From the cell containing the given text, extract its center point as [x, y] coordinate. 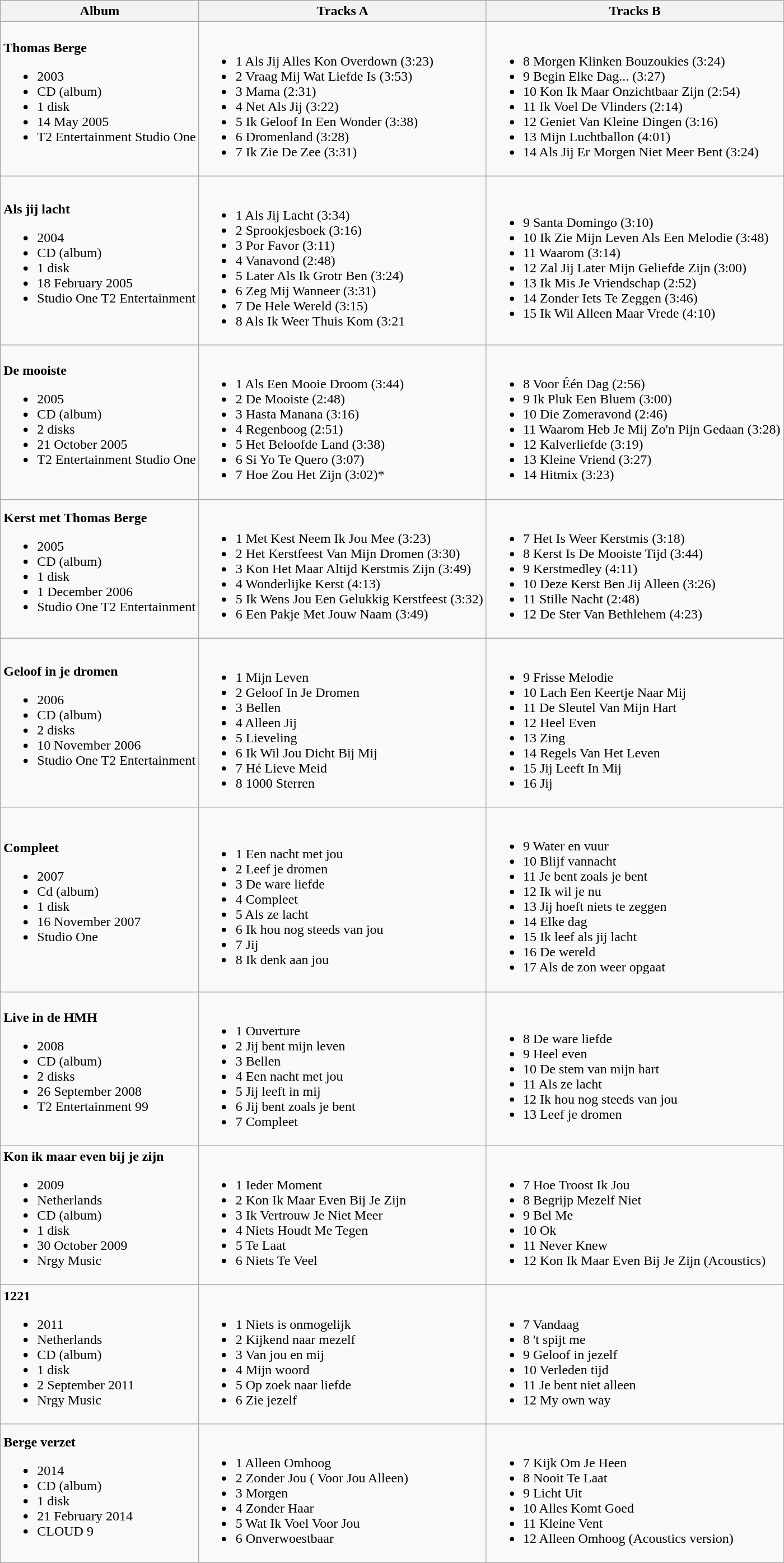
Geloof in je dromen2006CD (album)2 disks10 November 2006Studio One T2 Entertainment [100, 723]
Kon ik maar even bij je zijn2009NetherlandsCD (album)1 disk30 October 2009Nrgy Music [100, 1215]
Thomas Berge2003CD (album)1 disk14 May 2005T2 Entertainment Studio One [100, 99]
Live in de HMH2008CD (album)2 disks26 September 2008T2 Entertainment 99 [100, 1069]
7 Kijk Om Je Heen8 Nooit Te Laat9 Licht Uit10 Alles Komt Goed11 Kleine Vent12 Alleen Omhoog (Acoustics version) [635, 1493]
Compleet2007Cd (album)1 disk16 November 2007Studio One [100, 900]
7 Vandaag8 't spijt me9 Geloof in jezelf10 Verleden tijd11 Je bent niet alleen12 My own way [635, 1354]
Berge verzet2014CD (album)1 disk21 February 2014CLOUD 9 [100, 1493]
7 Hoe Troost Ik Jou8 Begrijp Mezelf Niet9 Bel Me10 Ok11 Never Knew12 Kon Ik Maar Even Bij Je Zijn (Acoustics) [635, 1215]
1 Alleen Omhoog2 Zonder Jou ( Voor Jou Alleen)3 Morgen4 Zonder Haar5 Wat Ik Voel Voor Jou6 Onverwoestbaar [343, 1493]
1 Ieder Moment2 Kon Ik Maar Even Bij Je Zijn3 Ik Vertrouw Je Niet Meer4 Niets Houdt Me Tegen5 Te Laat6 Niets Te Veel [343, 1215]
1 Ouverture2 Jij bent mijn leven3 Bellen4 Een nacht met jou5 Jij leeft in mij6 Jij bent zoals je bent7 Compleet [343, 1069]
Album [100, 11]
1 Niets is onmogelijk2 Kijkend naar mezelf3 Van jou en mij4 Mijn woord5 Op zoek naar liefde6 Zie jezelf [343, 1354]
Als jij lacht2004CD (album)1 disk18 February 2005Studio One T2 Entertainment [100, 260]
1 Een nacht met jou2 Leef je dromen3 De ware liefde4 Compleet5 Als ze lacht6 Ik hou nog steeds van jou7 Jij8 Ik denk aan jou [343, 900]
8 De ware liefde9 Heel even10 De stem van mijn hart11 Als ze lacht12 Ik hou nog steeds van jou13 Leef je dromen [635, 1069]
1 Mijn Leven2 Geloof In Je Dromen3 Bellen4 Alleen Jij5 Lieveling6 Ik Wil Jou Dicht Bij Mij7 Hé Lieve Meid8 1000 Sterren [343, 723]
Tracks A [343, 11]
De mooiste2005CD (album)2 disks21 October 2005T2 Entertainment Studio One [100, 422]
Kerst met Thomas Berge2005CD (album)1 disk1 December 2006Studio One T2 Entertainment [100, 569]
12212011NetherlandsCD (album)1 disk2 September 2011Nrgy Music [100, 1354]
Tracks B [635, 11]
9 Frisse Melodie10 Lach Een Keertje Naar Mij11 De Sleutel Van Mijn Hart12 Heel Even13 Zing14 Regels Van Het Leven15 Jij Leeft In Mij16 Jij [635, 723]
